Locate the cell with the specified text and output its (X, Y) center coordinate. 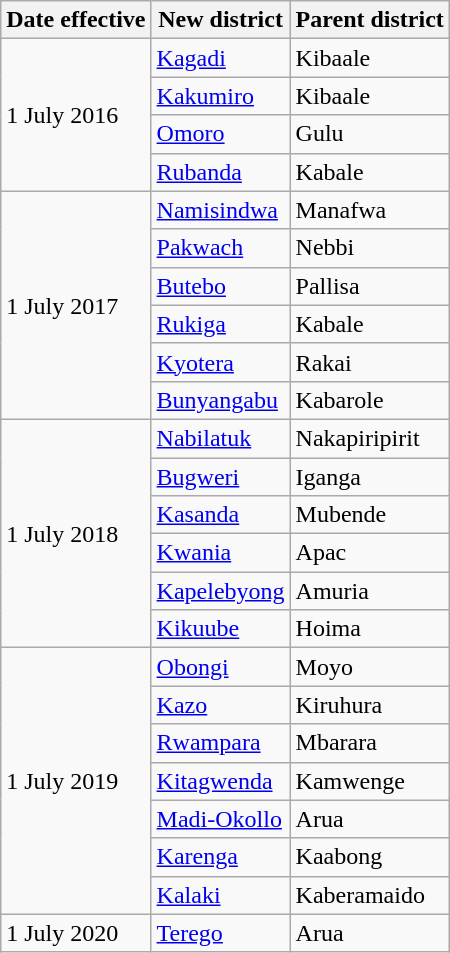
Moyo (370, 667)
Apac (370, 553)
New district (220, 20)
Mubende (370, 515)
1 July 2019 (76, 781)
Manafwa (370, 210)
Kasanda (220, 515)
Pallisa (370, 286)
Kakumiro (220, 96)
Kabarole (370, 400)
Kyotera (220, 362)
Iganga (370, 477)
Kalaki (220, 895)
1 July 2018 (76, 533)
Kikuube (220, 629)
Nabilatuk (220, 438)
Omoro (220, 134)
Obongi (220, 667)
Kiruhura (370, 705)
Rukiga (220, 324)
Karenga (220, 857)
Kaabong (370, 857)
Kagadi (220, 58)
Rwampara (220, 743)
Date effective (76, 20)
Kwania (220, 553)
Mbarara (370, 743)
Kitagwenda (220, 781)
Kamwenge (370, 781)
Terego (220, 933)
Nakapiripirit (370, 438)
Rubanda (220, 172)
1 July 2016 (76, 115)
Amuria (370, 591)
Gulu (370, 134)
Kazo (220, 705)
Nebbi (370, 248)
Namisindwa (220, 210)
Madi-Okollo (220, 819)
Rakai (370, 362)
Kapelebyong (220, 591)
Bunyangabu (220, 400)
1 July 2020 (76, 933)
Pakwach (220, 248)
Parent district (370, 20)
Bugweri (220, 477)
Kaberamaido (370, 895)
Butebo (220, 286)
1 July 2017 (76, 305)
Hoima (370, 629)
